From the cell containing the given text, extract its center point as (X, Y) coordinate. 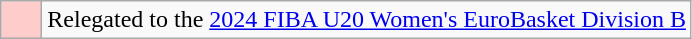
Relegated to the 2024 FIBA U20 Women's EuroBasket Division B (367, 20)
